Provide the (X, Y) coordinate of the cell's center where the given text is located.  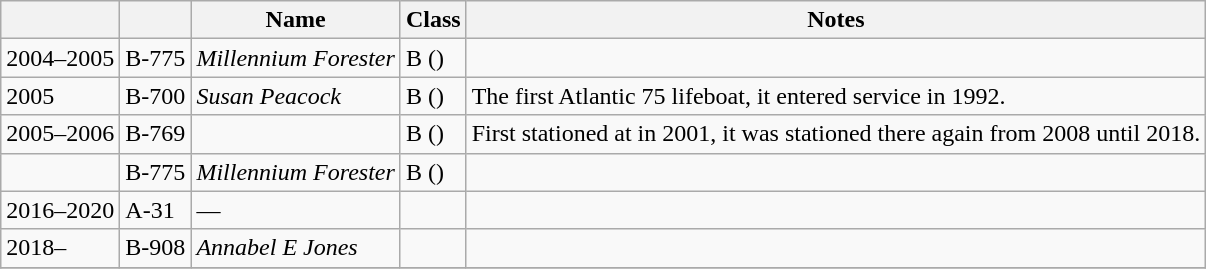
The first Atlantic 75 lifeboat, it entered service in 1992. (836, 96)
B-700 (156, 96)
2005 (60, 96)
B-769 (156, 134)
Class (433, 20)
Name (296, 20)
2016–2020 (60, 210)
First stationed at in 2001, it was stationed there again from 2008 until 2018. (836, 134)
A-31 (156, 210)
Notes (836, 20)
— (296, 210)
B-908 (156, 248)
Annabel E Jones (296, 248)
2018– (60, 248)
2005–2006 (60, 134)
2004–2005 (60, 58)
Susan Peacock (296, 96)
